Extract the [x, y] coordinate from the center of the cell holding the provided text.  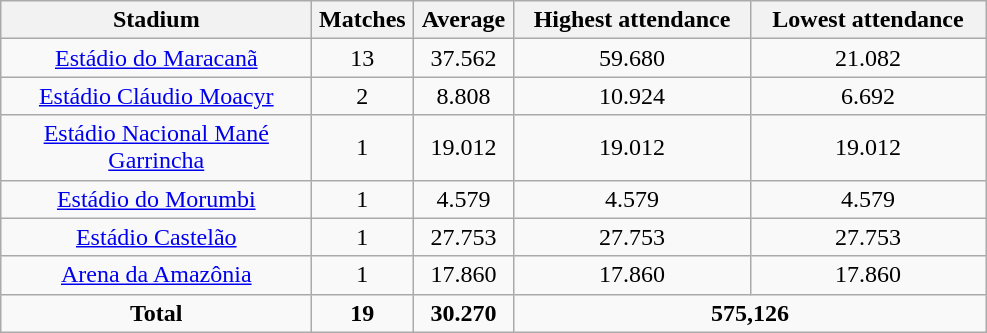
13 [362, 58]
Estádio Castelão [156, 237]
8.808 [464, 96]
Estádio Cláudio Moacyr [156, 96]
Stadium [156, 20]
Highest attendance [632, 20]
10.924 [632, 96]
21.082 [868, 58]
Total [156, 313]
Matches [362, 20]
Estádio do Maracanã [156, 58]
Estádio Nacional Mané Garrincha [156, 148]
575,126 [750, 313]
19 [362, 313]
Estádio do Morumbi [156, 199]
Lowest attendance [868, 20]
37.562 [464, 58]
6.692 [868, 96]
Average [464, 20]
2 [362, 96]
30.270 [464, 313]
Arena da Amazônia [156, 275]
59.680 [632, 58]
